Scan for the cell matching the given text and deliver its [x, y] coordinate at center. 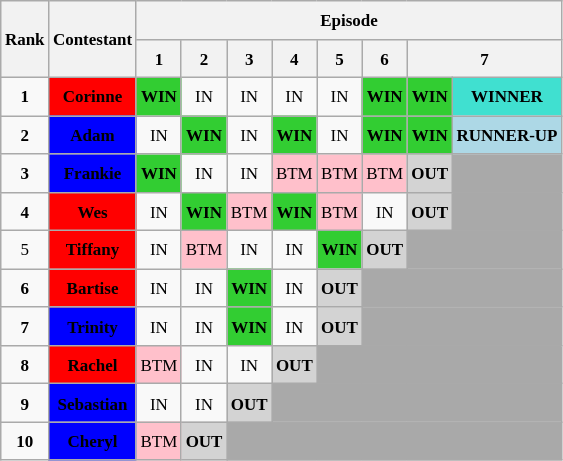
Sebastian [93, 403]
Contestant [93, 40]
RUNNER-UP [506, 135]
9 [25, 403]
Rachel [93, 365]
Frankie [93, 173]
10 [25, 441]
Episode [348, 20]
8 [25, 365]
Trinity [93, 326]
Corinne [93, 97]
WINNER [506, 97]
Cheryl [93, 441]
Rank [25, 40]
Wes [93, 212]
Tiffany [93, 250]
Adam [93, 135]
Bartise [93, 288]
